Identify which cell holds the provided text, then report its (X, Y) central coordinate. 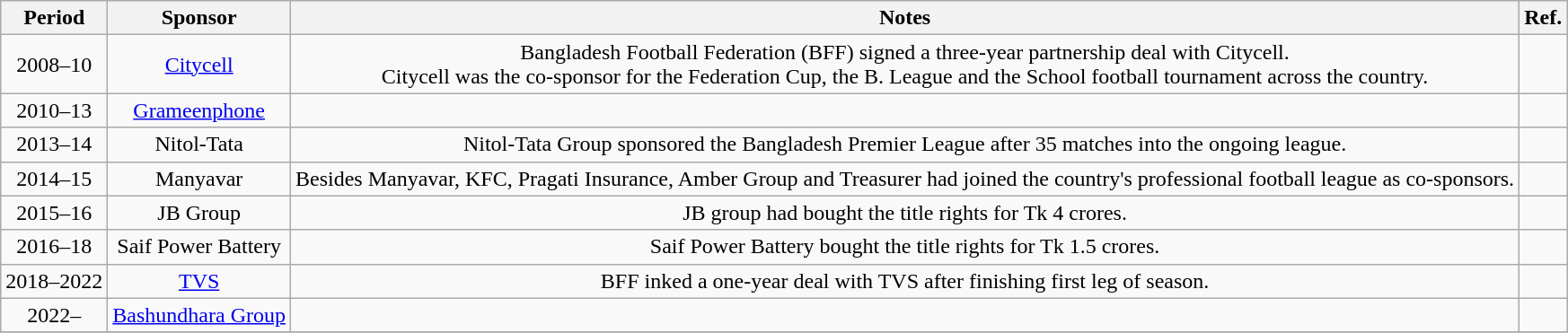
Period (54, 18)
Nitol-Tata (199, 145)
Citycell (199, 65)
Grameenphone (199, 110)
Saif Power Battery (199, 247)
Nitol-Tata Group sponsored the Bangladesh Premier League after 35 matches into the ongoing league. (905, 145)
Besides Manyavar, KFC, Pragati Insurance, Amber Group and Treasurer had joined the country's professional football league as co-sponsors. (905, 179)
Notes (905, 18)
JB Group (199, 213)
2022– (54, 315)
2008–10 (54, 65)
Sponsor (199, 18)
JB group had bought the title rights for Tk 4 crores. (905, 213)
2015–16 (54, 213)
2013–14 (54, 145)
2014–15 (54, 179)
2016–18 (54, 247)
Saif Power Battery bought the title rights for Tk 1.5 crores. (905, 247)
TVS (199, 281)
Ref. (1543, 18)
Manyavar (199, 179)
2018–2022 (54, 281)
BFF inked a one-year deal with TVS after finishing first leg of season. (905, 281)
Bashundhara Group (199, 315)
2010–13 (54, 110)
